Scan for the cell matching the given text and deliver its [X, Y] coordinate at center. 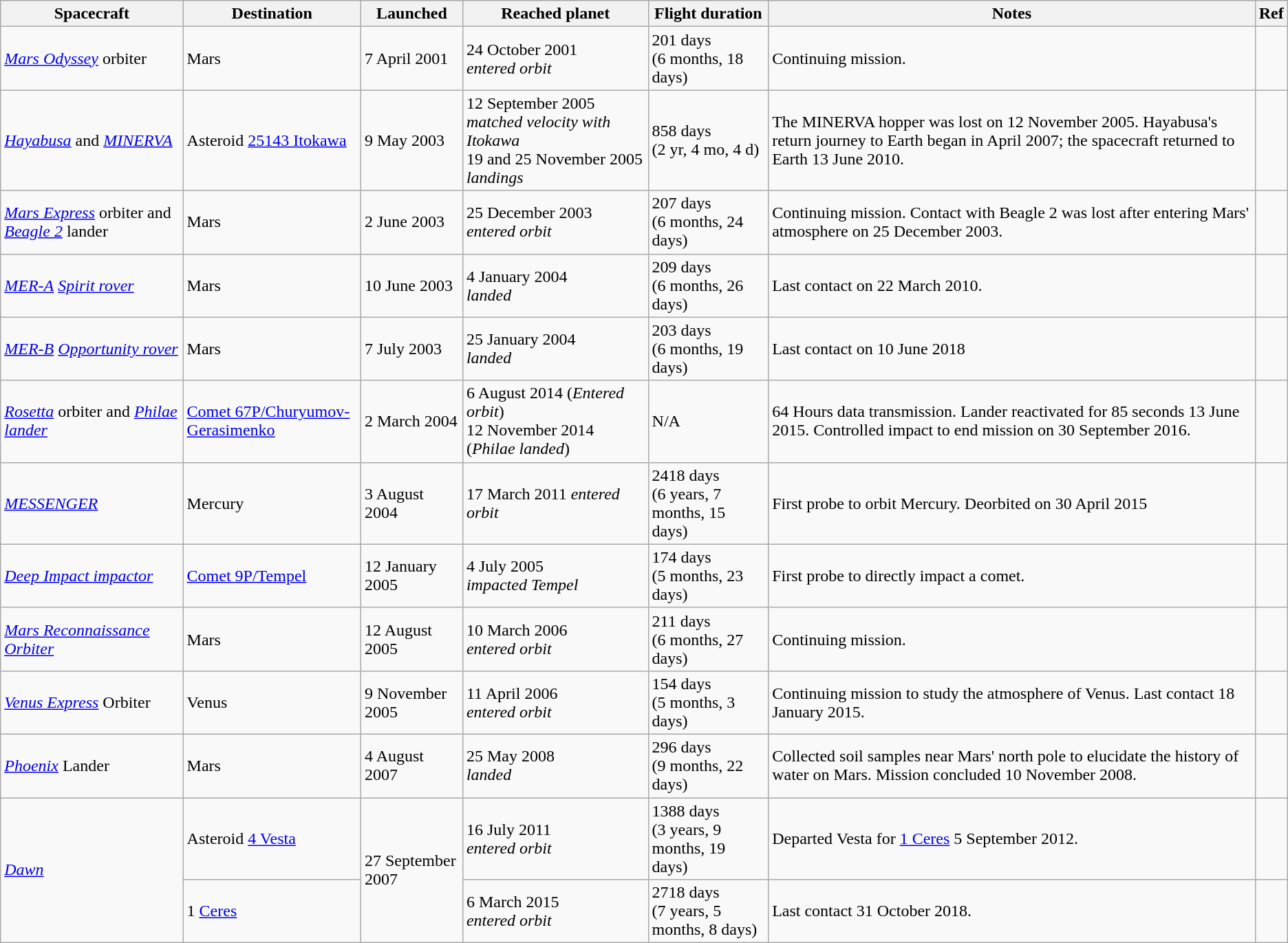
209 days(6 months, 26 days) [709, 285]
Spacecraft [92, 14]
9 November 2005 [411, 702]
858 days(2 yr, 4 mo, 4 d) [709, 140]
24 October 2001entered orbit [555, 58]
MESSENGER [92, 503]
Deep Impact impactor [92, 576]
207 days(6 months, 24 days) [709, 222]
6 August 2014 (Entered orbit) 12 November 2014 (Philae landed) [555, 421]
Phoenix Lander [92, 766]
3 August 2004 [411, 503]
N/A [709, 421]
201 days(6 months, 18 days) [709, 58]
2 June 2003 [411, 222]
Mars Express orbiter and Beagle 2 lander [92, 222]
174 days(5 months, 23 days) [709, 576]
Last contact on 22 March 2010. [1012, 285]
17 March 2011 entered orbit [555, 503]
6 March 2015entered orbit [555, 911]
4 January 2004landed [555, 285]
Venus Express Orbiter [92, 702]
154 days(5 months, 3 days) [709, 702]
10 March 2006entered orbit [555, 639]
25 May 2008landed [555, 766]
16 July 2011entered orbit [555, 839]
Comet 67P/Churyumov-Gerasimenko [272, 421]
4 July 2005impacted Tempel [555, 576]
Collected soil samples near Mars' north pole to elucidate the history of water on Mars. Mission concluded 10 November 2008. [1012, 766]
11 April 2006entered orbit [555, 702]
27 September 2007 [411, 871]
Mars Reconnaissance Orbiter [92, 639]
Dawn [92, 871]
Flight duration [709, 14]
211 days(6 months, 27 days) [709, 639]
Mercury [272, 503]
12 August 2005 [411, 639]
MER-A Spirit rover [92, 285]
2718 days(7 years, 5 months, 8 days) [709, 911]
Last contact on 10 June 2018 [1012, 349]
Departed Vesta for 1 Ceres 5 September 2012. [1012, 839]
296 days(9 months, 22 days) [709, 766]
Continuing mission. Contact with Beagle 2 was lost after entering Mars' atmosphere on 25 December 2003. [1012, 222]
Hayabusa and MINERVA [92, 140]
First probe to orbit Mercury. Deorbited on 30 April 2015 [1012, 503]
Asteroid 25143 Itokawa [272, 140]
Asteroid 4 Vesta [272, 839]
Continuing mission to study the atmosphere of Venus. Last contact 18 January 2015. [1012, 702]
1 Ceres [272, 911]
1388 days(3 years, 9 months, 19 days) [709, 839]
64 Hours data transmission. Lander reactivated for 85 seconds 13 June 2015. Controlled impact to end mission on 30 September 2016. [1012, 421]
203 days(6 months, 19 days) [709, 349]
2418 days(6 years, 7 months, 15 days) [709, 503]
10 June 2003 [411, 285]
First probe to directly impact a comet. [1012, 576]
9 May 2003 [411, 140]
Last contact 31 October 2018. [1012, 911]
MER-B Opportunity rover [92, 349]
2 March 2004 [411, 421]
Ref [1271, 14]
Launched [411, 14]
25 December 2003entered orbit [555, 222]
Comet 9P/Tempel [272, 576]
Reached planet [555, 14]
Venus [272, 702]
4 August 2007 [411, 766]
12 September 2005 matched velocity with Itokawa19 and 25 November 2005 landings [555, 140]
7 July 2003 [411, 349]
7 April 2001 [411, 58]
12 January 2005 [411, 576]
Rosetta orbiter and Philae lander [92, 421]
25 January 2004landed [555, 349]
Mars Odyssey orbiter [92, 58]
Destination [272, 14]
Notes [1012, 14]
